Return [X, Y] of the center of cell containing provided text 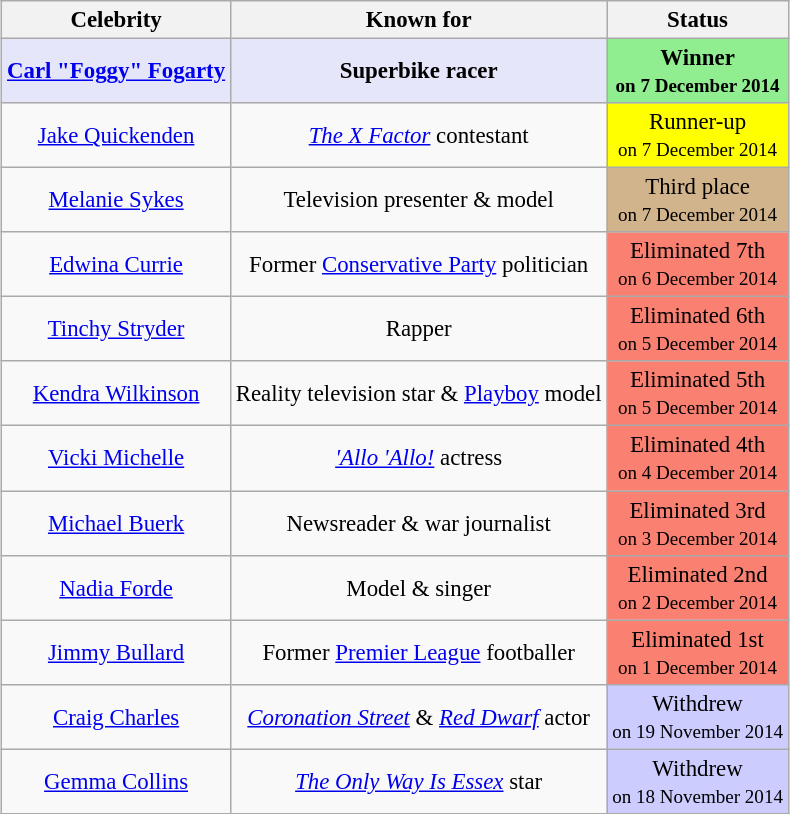
Television presenter & model [418, 200]
Withdrewon 19 November 2014 [698, 716]
Eliminated 3rdon 3 December 2014 [698, 522]
Edwina Currie [116, 264]
Status [698, 20]
The Only Way Is Essex star [418, 782]
Eliminated 7thon 6 December 2014 [698, 264]
Third placeon 7 December 2014 [698, 200]
Celebrity [116, 20]
'Allo 'Allo! actress [418, 458]
Runner-upon 7 December 2014 [698, 136]
Jake Quickenden [116, 136]
Newsreader & war journalist [418, 522]
Craig Charles [116, 716]
Tinchy Stryder [116, 330]
Michael Buerk [116, 522]
Superbike racer [418, 70]
Rapper [418, 330]
Eliminated 1ston 1 December 2014 [698, 652]
Jimmy Bullard [116, 652]
Gemma Collins [116, 782]
Eliminated 6thon 5 December 2014 [698, 330]
Coronation Street & Red Dwarf actor [418, 716]
Winneron 7 December 2014 [698, 70]
Eliminated 2ndon 2 December 2014 [698, 588]
Melanie Sykes [116, 200]
The X Factor contestant [418, 136]
Vicki Michelle [116, 458]
Former Conservative Party politician [418, 264]
Reality television star & Playboy model [418, 394]
Model & singer [418, 588]
Withdrewon 18 November 2014 [698, 782]
Kendra Wilkinson [116, 394]
Eliminated 4thon 4 December 2014 [698, 458]
Eliminated 5thon 5 December 2014 [698, 394]
Nadia Forde [116, 588]
Former Premier League footballer [418, 652]
Known for [418, 20]
Carl "Foggy" Fogarty [116, 70]
